Capture the cell that displays the provided text and extract its (X, Y) central coordinate. 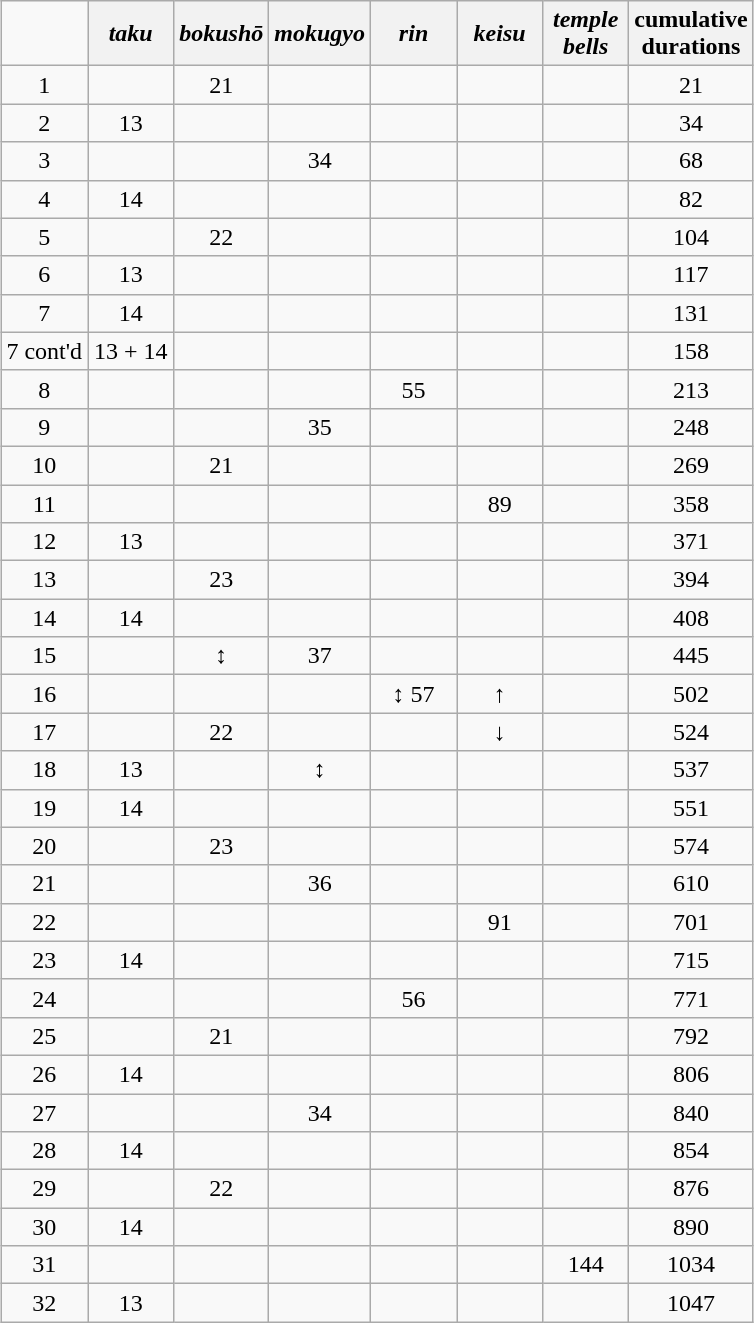
temple bells (586, 34)
19 (44, 808)
↓ (500, 732)
27 (44, 1113)
8 (44, 389)
taku (131, 34)
158 (691, 351)
394 (691, 580)
mokugyo (320, 34)
1047 (691, 1303)
269 (691, 465)
502 (691, 694)
89 (500, 503)
537 (691, 770)
715 (691, 960)
36 (320, 884)
2 (44, 123)
keisu (500, 34)
117 (691, 275)
7 (44, 313)
840 (691, 1113)
35 (320, 427)
13 + 14 (131, 351)
30 (44, 1227)
15 (44, 656)
213 (691, 389)
24 (44, 998)
10 (44, 465)
574 (691, 846)
25 (44, 1036)
28 (44, 1151)
890 (691, 1227)
68 (691, 161)
7 cont'd (44, 351)
cumulative durations (691, 34)
104 (691, 237)
82 (691, 199)
445 (691, 656)
91 (500, 922)
248 (691, 427)
610 (691, 884)
12 (44, 542)
4 (44, 199)
37 (320, 656)
131 (691, 313)
32 (44, 1303)
16 (44, 694)
18 (44, 770)
29 (44, 1189)
↕ 57 (414, 694)
11 (44, 503)
1034 (691, 1265)
56 (414, 998)
144 (586, 1265)
551 (691, 808)
20 (44, 846)
31 (44, 1265)
17 (44, 732)
↑ (500, 694)
rin (414, 34)
5 (44, 237)
bokushō (222, 34)
408 (691, 618)
3 (44, 161)
1 (44, 85)
371 (691, 542)
854 (691, 1151)
701 (691, 922)
806 (691, 1074)
876 (691, 1189)
771 (691, 998)
55 (414, 389)
792 (691, 1036)
358 (691, 503)
6 (44, 275)
9 (44, 427)
26 (44, 1074)
524 (691, 732)
